Return the [x, y] coordinate for the center point of the cell that contains the specified text.  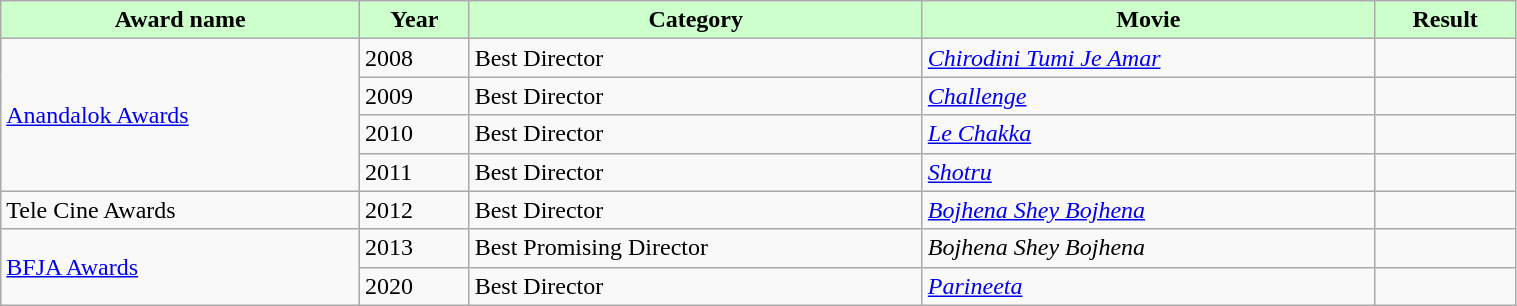
2008 [415, 58]
Best Promising Director [696, 248]
Result [1445, 20]
Category [696, 20]
Chirodini Tumi Je Amar [1148, 58]
Tele Cine Awards [180, 210]
Le Chakka [1148, 134]
Shotru [1148, 172]
2010 [415, 134]
Parineeta [1148, 286]
2020 [415, 286]
Award name [180, 20]
2013 [415, 248]
2011 [415, 172]
2012 [415, 210]
2009 [415, 96]
Movie [1148, 20]
Challenge [1148, 96]
Anandalok Awards [180, 115]
Year [415, 20]
BFJA Awards [180, 267]
